Capture the cell that displays the provided text and extract its (X, Y) central coordinate. 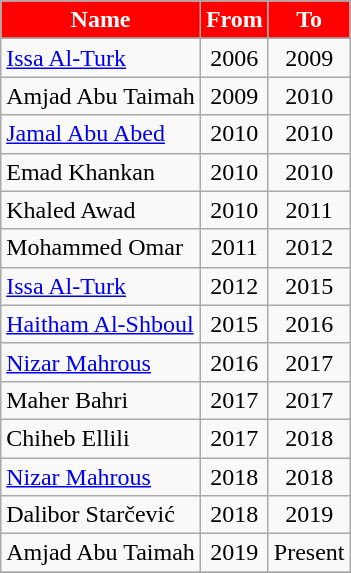
Khaled Awad (101, 210)
Mohammed Omar (101, 248)
Dalibor Starčević (101, 515)
From (234, 20)
Chiheb Ellili (101, 438)
Name (101, 20)
Maher Bahri (101, 400)
To (309, 20)
Emad Khankan (101, 172)
Jamal Abu Abed (101, 134)
2006 (234, 58)
Present (309, 553)
Haitham Al-Shboul (101, 324)
